Pinpoint the cell where the given text exists, returning its [X, Y] midpoint coordinate. 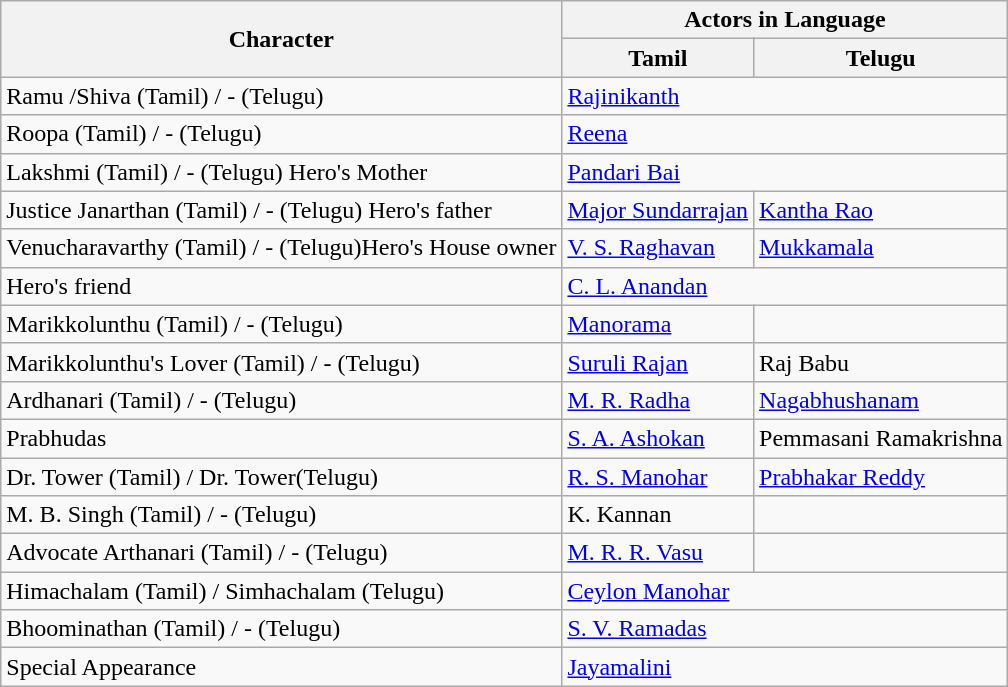
Reena [785, 134]
Lakshmi (Tamil) / - (Telugu) Hero's Mother [282, 172]
Jayamalini [785, 667]
Ardhanari (Tamil) / - (Telugu) [282, 400]
Pemmasani Ramakrishna [881, 438]
Venucharavarthy (Tamil) / - (Telugu)Hero's House owner [282, 248]
Suruli Rajan [658, 362]
Marikkolunthu (Tamil) / - (Telugu) [282, 324]
Prabhudas [282, 438]
R. S. Manohar [658, 477]
Ceylon Manohar [785, 591]
Himachalam (Tamil) / Simhachalam (Telugu) [282, 591]
M. B. Singh (Tamil) / - (Telugu) [282, 515]
Raj Babu [881, 362]
Marikkolunthu's Lover (Tamil) / - (Telugu) [282, 362]
Prabhakar Reddy [881, 477]
Kantha Rao [881, 210]
Manorama [658, 324]
S. A. Ashokan [658, 438]
Rajinikanth [785, 96]
Pandari Bai [785, 172]
Justice Janarthan (Tamil) / - (Telugu) Hero's father [282, 210]
Character [282, 39]
Hero's friend [282, 286]
Major Sundarrajan [658, 210]
Ramu /Shiva (Tamil) / - (Telugu) [282, 96]
Nagabhushanam [881, 400]
M. R. Radha [658, 400]
Dr. Tower (Tamil) / Dr. Tower(Telugu) [282, 477]
Special Appearance [282, 667]
Bhoominathan (Tamil) / - (Telugu) [282, 629]
Advocate Arthanari (Tamil) / - (Telugu) [282, 553]
Mukkamala [881, 248]
Roopa (Tamil) / - (Telugu) [282, 134]
Telugu [881, 58]
M. R. R. Vasu [658, 553]
C. L. Anandan [785, 286]
V. S. Raghavan [658, 248]
S. V. Ramadas [785, 629]
Actors in Language [785, 20]
K. Kannan [658, 515]
Tamil [658, 58]
